Provide the [X, Y] coordinate of the cell's center where the given text is located.  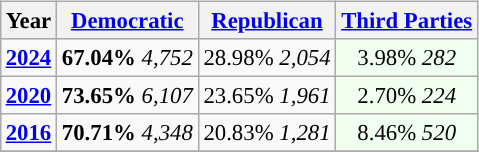
70.71% 4,348 [128, 133]
Republican [267, 21]
23.65% 1,961 [267, 96]
Third Parties [407, 21]
20.83% 1,281 [267, 133]
67.04% 4,752 [128, 58]
3.98% 282 [407, 58]
2.70% 224 [407, 96]
2020 [28, 96]
2024 [28, 58]
2016 [28, 133]
Year [28, 21]
8.46% 520 [407, 133]
28.98% 2,054 [267, 58]
73.65% 6,107 [128, 96]
Democratic [128, 21]
